For the text-containing cell, return its midpoint in [X, Y] coordinate format. 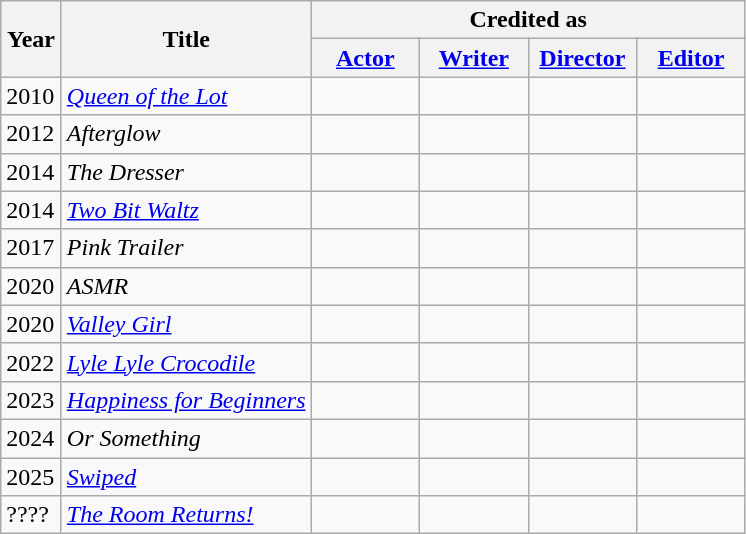
2022 [32, 362]
2010 [32, 96]
2025 [32, 477]
Pink Trailer [186, 248]
Writer [474, 58]
2024 [32, 438]
Title [186, 39]
ASMR [186, 286]
Valley Girl [186, 324]
Two Bit Waltz [186, 210]
Swiped [186, 477]
Director [582, 58]
Year [32, 39]
2012 [32, 134]
Lyle Lyle Crocodile [186, 362]
Afterglow [186, 134]
2017 [32, 248]
2023 [32, 400]
Actor [366, 58]
Credited as [528, 20]
Happiness for Beginners [186, 400]
Queen of the Lot [186, 96]
Or Something [186, 438]
The Dresser [186, 172]
Editor [692, 58]
The Room Returns! [186, 515]
???? [32, 515]
